Search for the cell housing the specified text and yield its [x, y] center coordinate. 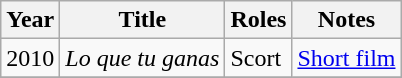
Short film [346, 58]
Lo que tu ganas [142, 58]
Notes [346, 20]
Title [142, 20]
Roles [258, 20]
Year [30, 20]
Scort [258, 58]
2010 [30, 58]
